Output the [x, y] coordinate of the center of the cell containing the given text.  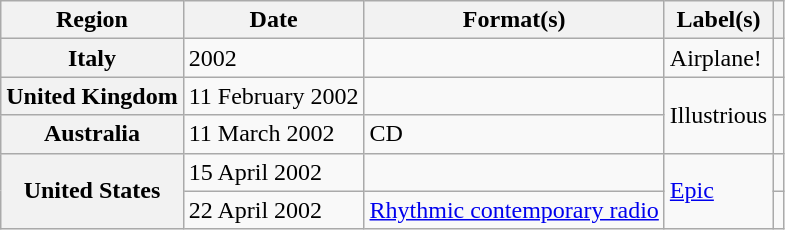
2002 [274, 58]
22 April 2002 [274, 210]
CD [514, 134]
15 April 2002 [274, 172]
Epic [718, 191]
Illustrious [718, 115]
United Kingdom [92, 96]
Region [92, 20]
Rhythmic contemporary radio [514, 210]
Australia [92, 134]
Airplane! [718, 58]
Format(s) [514, 20]
United States [92, 191]
Label(s) [718, 20]
Date [274, 20]
11 February 2002 [274, 96]
Italy [92, 58]
11 March 2002 [274, 134]
